Locate the cell with the specified text and output its [X, Y] center coordinate. 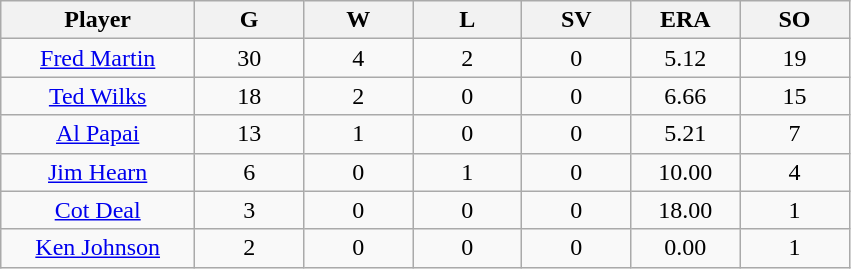
18 [250, 96]
6 [250, 172]
5.21 [686, 134]
ERA [686, 20]
Jim Hearn [98, 172]
SO [794, 20]
18.00 [686, 210]
3 [250, 210]
Fred Martin [98, 58]
SV [576, 20]
Al Papai [98, 134]
7 [794, 134]
Cot Deal [98, 210]
5.12 [686, 58]
6.66 [686, 96]
30 [250, 58]
19 [794, 58]
Player [98, 20]
Ken Johnson [98, 248]
G [250, 20]
Ted Wilks [98, 96]
15 [794, 96]
10.00 [686, 172]
13 [250, 134]
L [468, 20]
W [358, 20]
0.00 [686, 248]
